Return the (X, Y) coordinate for the center point of the cell that contains the specified text.  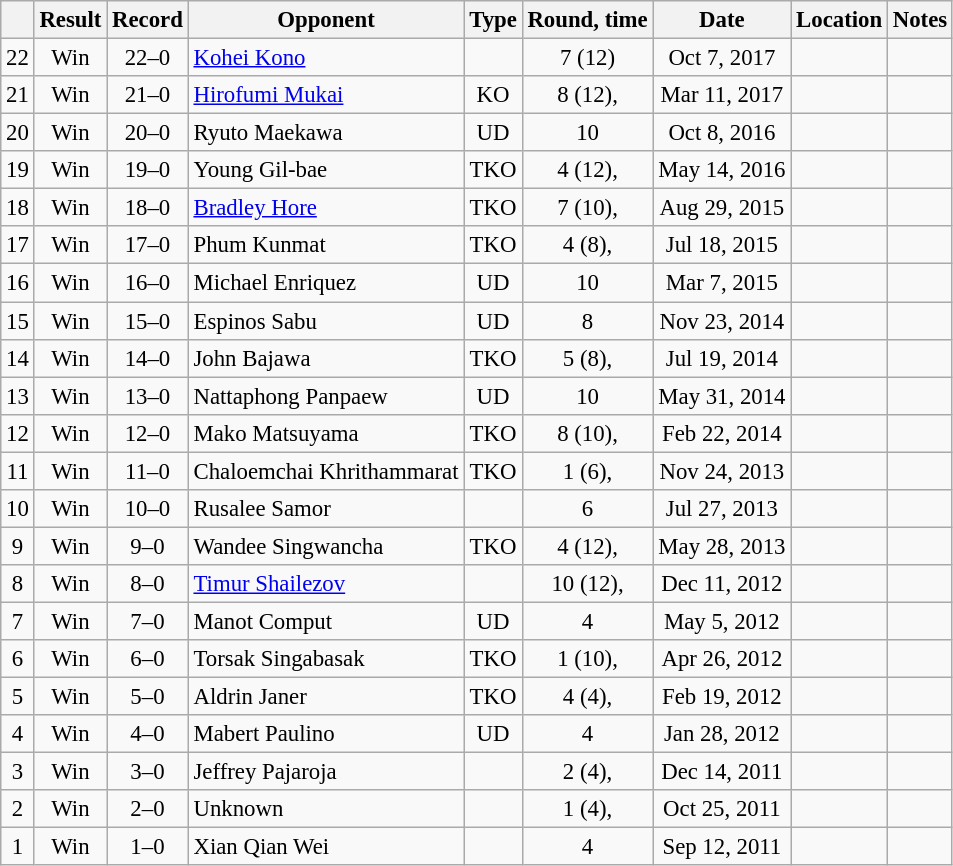
21–0 (148, 95)
2–0 (148, 809)
5 (8), (588, 358)
3 (18, 772)
Torsak Singabasak (326, 659)
Young Gil-bae (326, 170)
17–0 (148, 245)
Date (722, 20)
Jan 28, 2012 (722, 734)
Oct 25, 2011 (722, 809)
Phum Kunmat (326, 245)
Record (148, 20)
Nov 24, 2013 (722, 471)
13 (18, 396)
16 (18, 283)
4–0 (148, 734)
1 (6), (588, 471)
4 (8), (588, 245)
3–0 (148, 772)
11 (18, 471)
Sep 12, 2011 (722, 847)
21 (18, 95)
5–0 (148, 697)
Xian Qian Wei (326, 847)
20 (18, 133)
Michael Enriquez (326, 283)
May 31, 2014 (722, 396)
Timur Shailezov (326, 584)
Unknown (326, 809)
8 (12), (588, 95)
Oct 7, 2017 (722, 58)
22 (18, 58)
Bradley Hore (326, 208)
Jeffrey Pajaroja (326, 772)
Type (493, 20)
22–0 (148, 58)
Chaloemchai Khrithammarat (326, 471)
Ryuto Maekawa (326, 133)
13–0 (148, 396)
19–0 (148, 170)
2 (18, 809)
16–0 (148, 283)
1 (18, 847)
Mar 7, 2015 (722, 283)
Notes (920, 20)
18 (18, 208)
5 (18, 697)
Jul 27, 2013 (722, 509)
Wandee Singwancha (326, 546)
7–0 (148, 621)
KO (493, 95)
Dec 11, 2012 (722, 584)
15–0 (148, 321)
6–0 (148, 659)
May 28, 2013 (722, 546)
Opponent (326, 20)
Apr 26, 2012 (722, 659)
Result (70, 20)
Aug 29, 2015 (722, 208)
Location (840, 20)
Jul 19, 2014 (722, 358)
2 (4), (588, 772)
Jul 18, 2015 (722, 245)
May 14, 2016 (722, 170)
Dec 14, 2011 (722, 772)
Mako Matsuyama (326, 433)
May 5, 2012 (722, 621)
9–0 (148, 546)
14–0 (148, 358)
Nattaphong Panpaew (326, 396)
7 (10), (588, 208)
Mabert Paulino (326, 734)
Rusalee Samor (326, 509)
7 (18, 621)
18–0 (148, 208)
7 (12) (588, 58)
1–0 (148, 847)
Manot Comput (326, 621)
1 (4), (588, 809)
8–0 (148, 584)
10 (12), (588, 584)
Aldrin Janer (326, 697)
Mar 11, 2017 (722, 95)
17 (18, 245)
8 (10), (588, 433)
Nov 23, 2014 (722, 321)
10–0 (148, 509)
Round, time (588, 20)
9 (18, 546)
Hirofumi Mukai (326, 95)
12–0 (148, 433)
15 (18, 321)
Espinos Sabu (326, 321)
Oct 8, 2016 (722, 133)
20–0 (148, 133)
11–0 (148, 471)
1 (10), (588, 659)
Feb 19, 2012 (722, 697)
Kohei Kono (326, 58)
4 (4), (588, 697)
12 (18, 433)
John Bajawa (326, 358)
14 (18, 358)
Feb 22, 2014 (722, 433)
19 (18, 170)
